Return the (x, y) coordinate for the center point of the cell that contains the specified text.  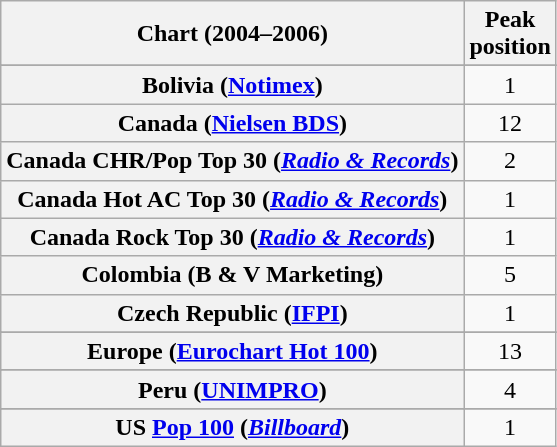
Chart (2004–2006) (232, 34)
Bolivia (Notimex) (232, 85)
Canada CHR/Pop Top 30 (Radio & Records) (232, 161)
Canada Hot AC Top 30 (Radio & Records) (232, 199)
US Pop 100 (Billboard) (232, 427)
Canada (Nielsen BDS) (232, 123)
2 (510, 161)
13 (510, 351)
Czech Republic (IFPI) (232, 313)
4 (510, 389)
Canada Rock Top 30 (Radio & Records) (232, 237)
Peakposition (510, 34)
Peru (UNIMPRO) (232, 389)
Colombia (B & V Marketing) (232, 275)
12 (510, 123)
5 (510, 275)
Europe (Eurochart Hot 100) (232, 351)
